For the text-containing cell, return its midpoint in (x, y) coordinate format. 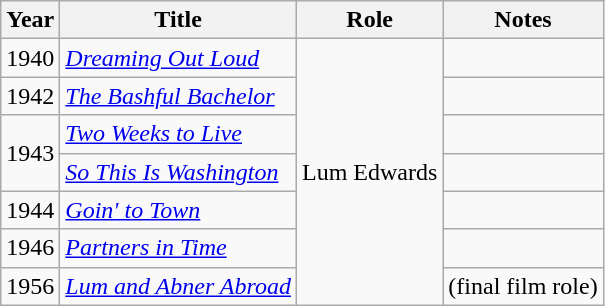
1943 (30, 153)
Role (369, 20)
Title (178, 20)
The Bashful Bachelor (178, 96)
1946 (30, 248)
1940 (30, 58)
Two Weeks to Live (178, 134)
Dreaming Out Loud (178, 58)
1942 (30, 96)
1956 (30, 286)
Notes (523, 20)
So This Is Washington (178, 172)
Year (30, 20)
Lum Edwards (369, 172)
Partners in Time (178, 248)
1944 (30, 210)
Goin' to Town (178, 210)
(final film role) (523, 286)
Lum and Abner Abroad (178, 286)
